Scan for the cell matching the given text and deliver its (x, y) coordinate at center. 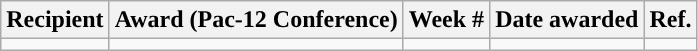
Ref. (670, 20)
Recipient (55, 20)
Date awarded (567, 20)
Award (Pac-12 Conference) (256, 20)
Week # (446, 20)
